Scan for the cell matching the given text and deliver its [x, y] coordinate at center. 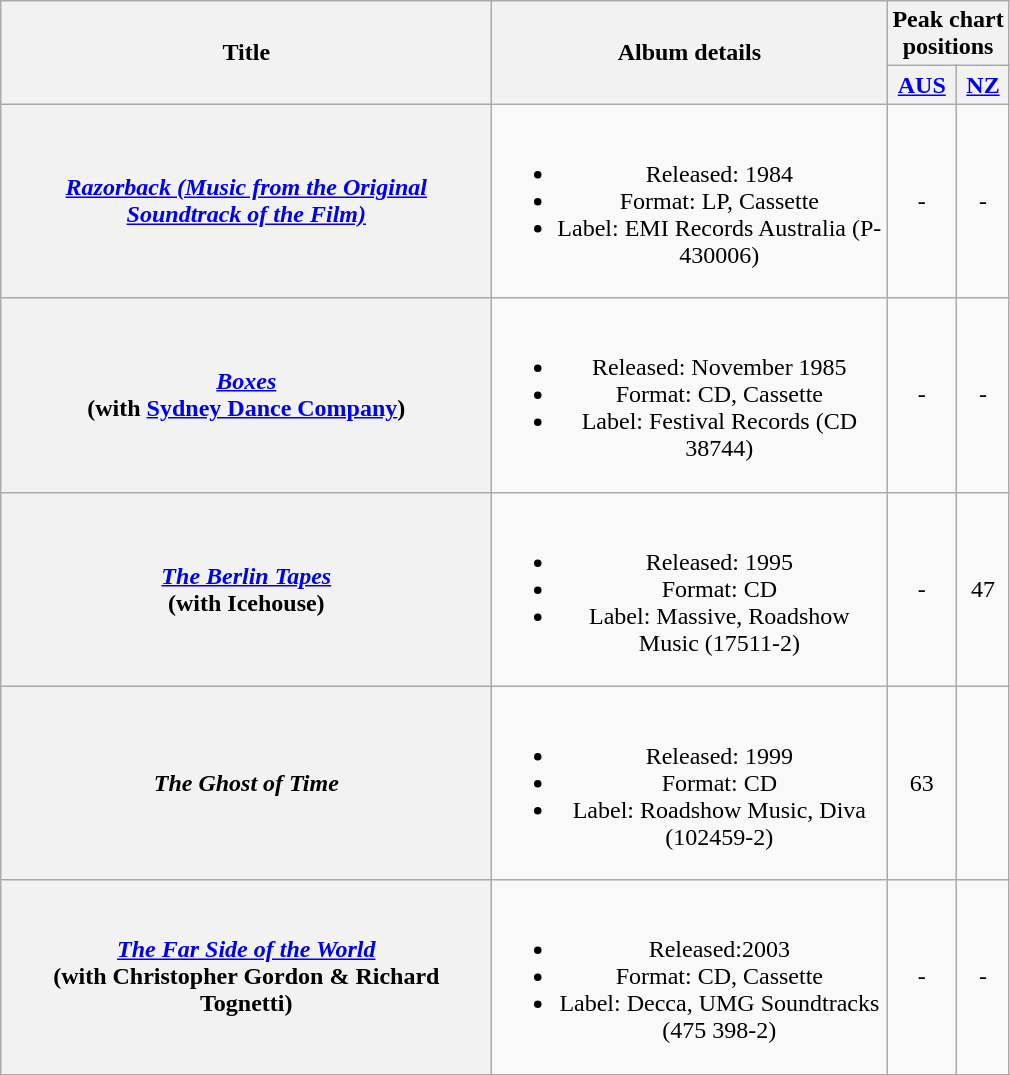
Boxes (with Sydney Dance Company) [246, 395]
Released: November 1985Format: CD, CassetteLabel: Festival Records (CD 38744) [690, 395]
Released: 1984Format: LP, CassetteLabel: EMI Records Australia (P-430006) [690, 201]
Released:2003Format: CD, CassetteLabel: Decca, UMG Soundtracks (475 398-2) [690, 977]
Album details [690, 52]
AUS [922, 85]
The Ghost of Time [246, 783]
Title [246, 52]
Peak chartpositions [948, 34]
The Berlin Tapes (with Icehouse) [246, 589]
NZ [984, 85]
Released: 1995Format: CDLabel: Massive, Roadshow Music (17511-2) [690, 589]
The Far Side of the World (with Christopher Gordon & Richard Tognetti) [246, 977]
63 [922, 783]
Released: 1999Format: CDLabel: Roadshow Music, Diva (102459-2) [690, 783]
Razorback (Music from the Original Soundtrack of the Film) [246, 201]
47 [984, 589]
